Search for the cell housing the specified text and yield its (X, Y) center coordinate. 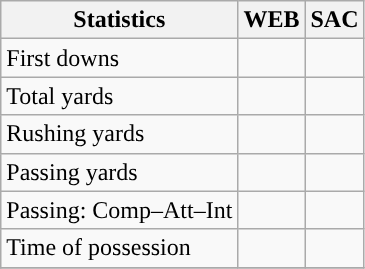
Total yards (120, 96)
Passing: Comp–Att–Int (120, 210)
First downs (120, 58)
Statistics (120, 20)
Passing yards (120, 172)
Time of possession (120, 248)
WEB (272, 20)
Rushing yards (120, 134)
SAC (334, 20)
